Output the (X, Y) coordinate of the center of the cell containing the given text.  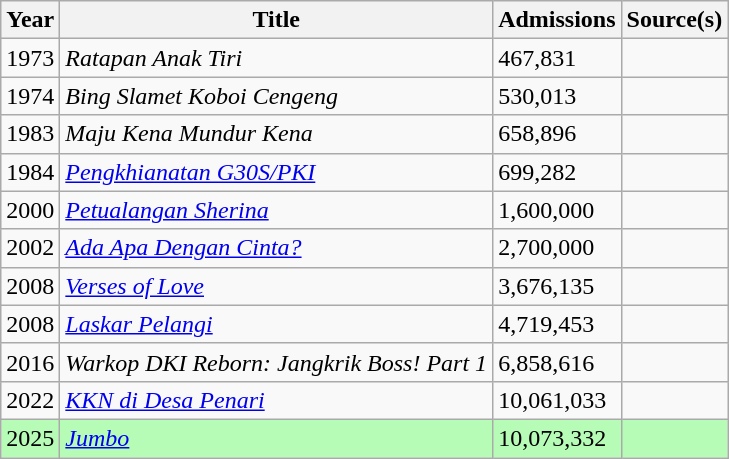
KKN di Desa Penari (276, 400)
2016 (30, 362)
2000 (30, 210)
Petualangan Sherina (276, 210)
3,676,135 (557, 286)
Year (30, 20)
Pengkhianatan G30S/PKI (276, 172)
530,013 (557, 96)
1984 (30, 172)
658,896 (557, 134)
Admissions (557, 20)
1983 (30, 134)
699,282 (557, 172)
Ratapan Anak Tiri (276, 58)
Warkop DKI Reborn: Jangkrik Boss! Part 1 (276, 362)
1973 (30, 58)
2022 (30, 400)
1,600,000 (557, 210)
Jumbo (276, 438)
Bing Slamet Koboi Cengeng (276, 96)
Source(s) (674, 20)
Verses of Love (276, 286)
2002 (30, 248)
2025 (30, 438)
1974 (30, 96)
Laskar Pelangi (276, 324)
Title (276, 20)
Maju Kena Mundur Kena (276, 134)
4,719,453 (557, 324)
Ada Apa Dengan Cinta? (276, 248)
10,061,033 (557, 400)
10,073,332 (557, 438)
467,831 (557, 58)
6,858,616 (557, 362)
2,700,000 (557, 248)
